Search for the cell housing the specified text and yield its [x, y] center coordinate. 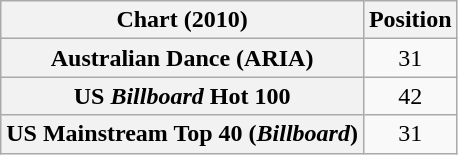
US Billboard Hot 100 [182, 96]
Chart (2010) [182, 20]
42 [410, 96]
US Mainstream Top 40 (Billboard) [182, 134]
Australian Dance (ARIA) [182, 58]
Position [410, 20]
